Return (x, y) of the center of cell containing provided text 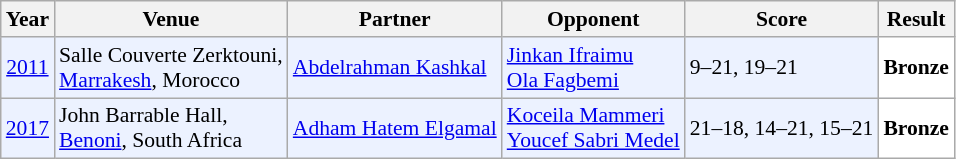
Venue (171, 19)
2017 (28, 128)
Koceila Mammeri Youcef Sabri Medel (594, 128)
Partner (395, 19)
Jinkan Ifraimu Ola Fagbemi (594, 68)
Year (28, 19)
Abdelrahman Kashkal (395, 68)
2011 (28, 68)
Salle Couverte Zerktouni,Marrakesh, Morocco (171, 68)
9–21, 19–21 (782, 68)
Score (782, 19)
Adham Hatem Elgamal (395, 128)
John Barrable Hall,Benoni, South Africa (171, 128)
Opponent (594, 19)
Result (916, 19)
21–18, 14–21, 15–21 (782, 128)
